Search for the cell housing the specified text and yield its (X, Y) center coordinate. 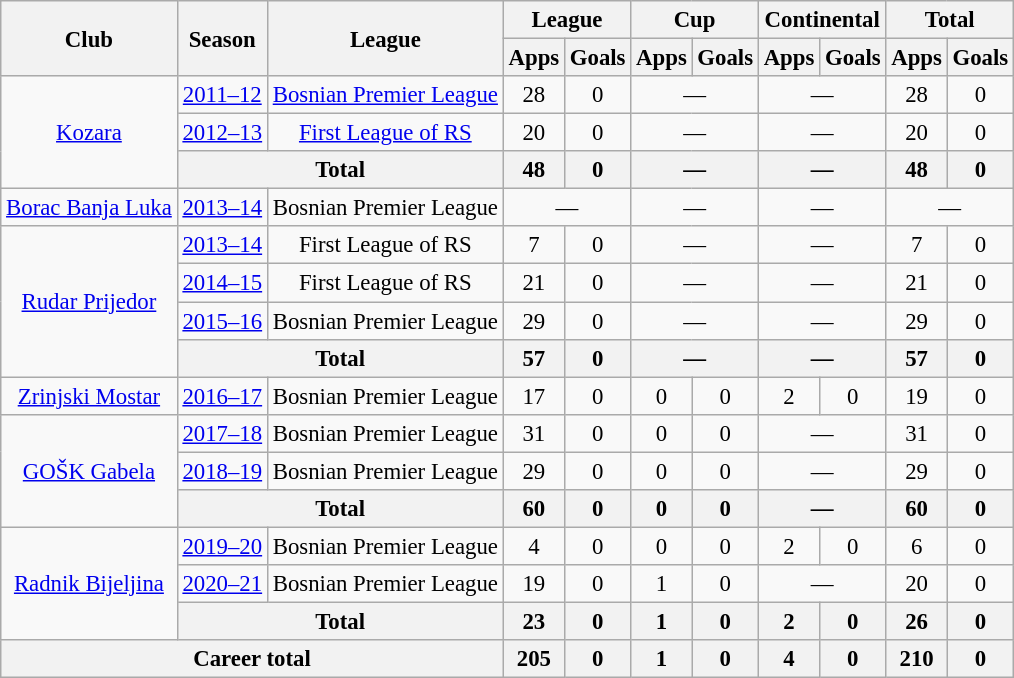
205 (534, 659)
23 (534, 621)
Season (222, 38)
GOŠK Gabela (89, 470)
Continental (822, 20)
6 (916, 546)
Career total (252, 659)
2018–19 (222, 471)
Rudar Prijedor (89, 301)
2017–18 (222, 433)
2016–17 (222, 396)
2020–21 (222, 584)
2015–16 (222, 321)
2014–15 (222, 283)
Radnik Bijeljina (89, 584)
2012–13 (222, 133)
Borac Banja Luka (89, 208)
2019–20 (222, 546)
Cup (695, 20)
210 (916, 659)
Zrinjski Mostar (89, 396)
Kozara (89, 132)
Club (89, 38)
2011–12 (222, 95)
17 (534, 396)
26 (916, 621)
